Locate the cell with the specified text and output its [X, Y] center coordinate. 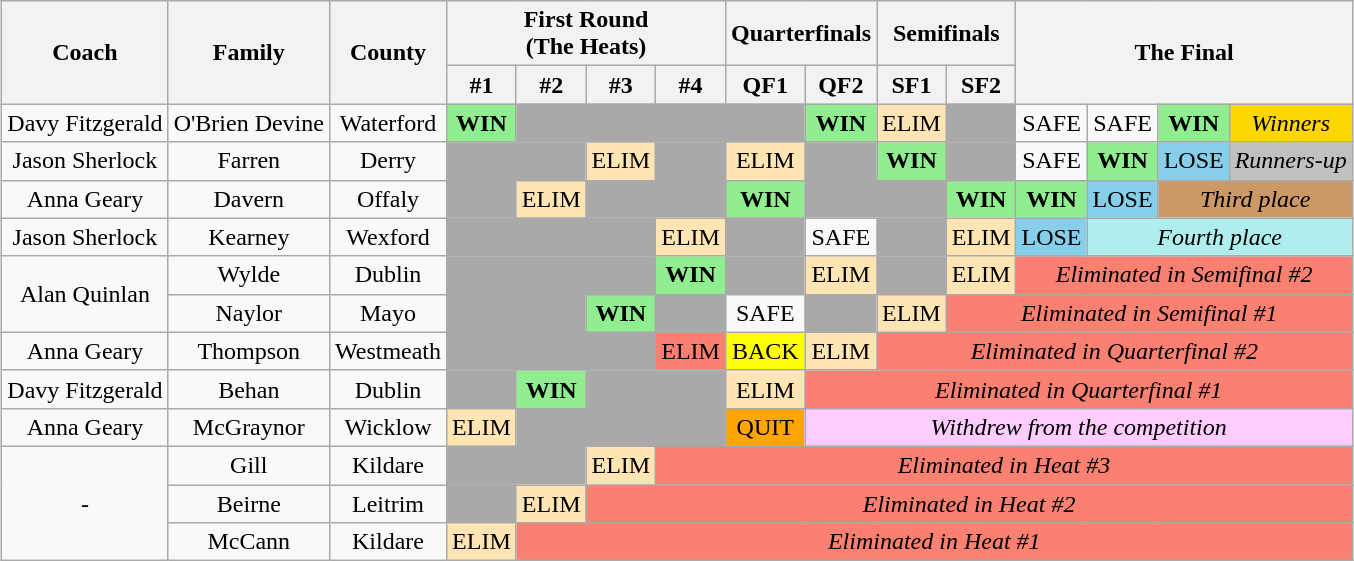
Kearney [248, 237]
Waterford [388, 123]
QF1 [765, 85]
O'Brien Devine [248, 123]
Davern [248, 199]
Mayo [388, 313]
#1 [482, 85]
Wexford [388, 237]
SF2 [981, 85]
County [388, 52]
Naylor [248, 313]
Coach [85, 52]
Fourth place [1220, 237]
Alan Quinlan [85, 294]
Eliminated in Heat #1 [934, 542]
Eliminated in Semifinal #2 [1184, 275]
Wylde [248, 275]
Eliminated in Heat #2 [969, 503]
Westmeath [388, 351]
QUIT [765, 427]
- [85, 503]
Offaly [388, 199]
Semifinals [946, 34]
Third place [1255, 199]
Farren [248, 161]
Eliminated in Semifinal #1 [1149, 313]
SF1 [912, 85]
BACK [765, 351]
Runners-up [1290, 161]
#2 [551, 85]
Eliminated in Heat #3 [1004, 465]
McGraynor [248, 427]
#4 [691, 85]
Quarterfinals [800, 34]
Derry [388, 161]
Eliminated in Quarterfinal #1 [1078, 389]
Thompson [248, 351]
Beirne [248, 503]
Withdrew from the competition [1078, 427]
Leitrim [388, 503]
Eliminated in Quarterfinal #2 [1115, 351]
QF2 [840, 85]
#3 [621, 85]
Family [248, 52]
McCann [248, 542]
First Round(The Heats) [586, 34]
Gill [248, 465]
Behan [248, 389]
The Final [1184, 52]
Wicklow [388, 427]
Winners [1290, 123]
